From the cell containing the given text, extract its center point as [x, y] coordinate. 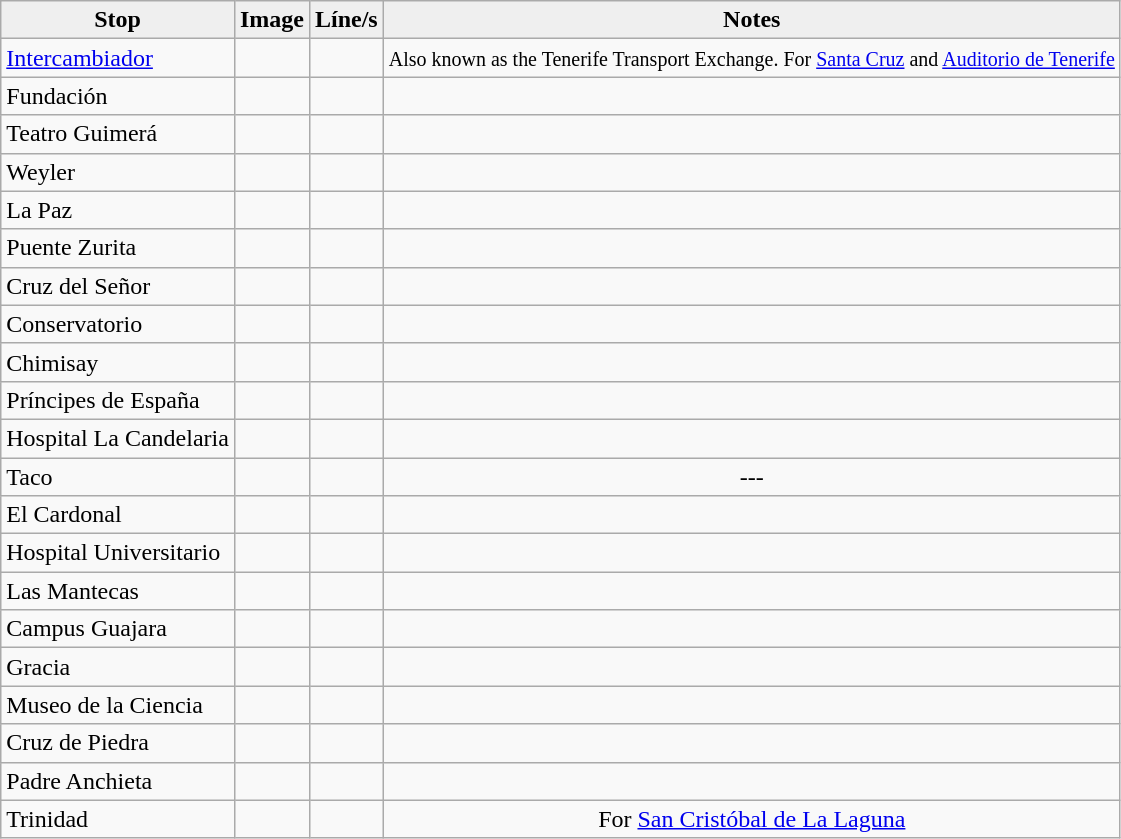
El Cardonal [118, 515]
Weyler [118, 172]
Conservatorio [118, 324]
Teatro Guimerá [118, 134]
Hospital Universitario [118, 553]
Intercambiador [118, 58]
Chimisay [118, 362]
Líne/s [346, 20]
Príncipes de España [118, 400]
Puente Zurita [118, 248]
Notes [752, 20]
Campus Guajara [118, 629]
Taco [118, 477]
Also known as the Tenerife Transport Exchange. For Santa Cruz and Auditorio de Tenerife [752, 58]
Gracia [118, 667]
La Paz [118, 210]
Hospital La Candelaria [118, 438]
--- [752, 477]
Cruz de Piedra [118, 743]
Stop [118, 20]
Padre Anchieta [118, 781]
Las Mantecas [118, 591]
Fundación [118, 96]
Museo de la Ciencia [118, 705]
For San Cristóbal de La Laguna [752, 819]
Trinidad [118, 819]
Cruz del Señor [118, 286]
Image [272, 20]
